Pinpoint the cell where the given text exists, returning its [x, y] midpoint coordinate. 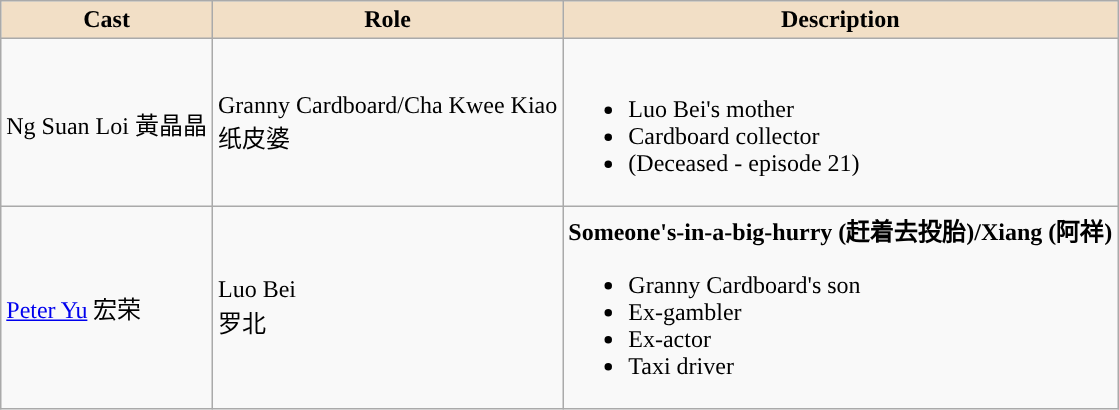
Cast [107, 20]
Luo Bei罗北 [387, 308]
Role [387, 20]
Description [840, 20]
Granny Cardboard/Cha Kwee Kiao 纸皮婆 [387, 122]
Someone's-in-a-big-hurry (赶着去投胎)/Xiang (阿祥)Granny Cardboard's sonEx-gamblerEx-actorTaxi driver [840, 308]
Luo Bei's motherCardboard collector(Deceased - episode 21) [840, 122]
Peter Yu 宏荣 [107, 308]
Ng Suan Loi 黃晶晶 [107, 122]
